For the text-containing cell, return its midpoint in (x, y) coordinate format. 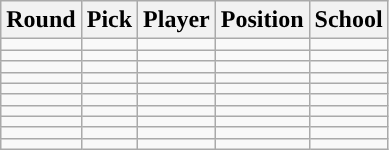
Position (262, 20)
School (348, 20)
Pick (109, 20)
Player (177, 20)
Round (41, 20)
